Output the [x, y] coordinate of the center of the cell containing the given text.  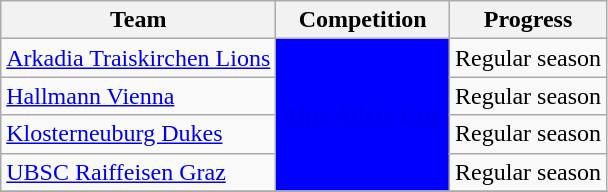
Competition [363, 20]
Alpe Adria Cup [363, 115]
Progress [528, 20]
Klosterneuburg Dukes [138, 134]
Arkadia Traiskirchen Lions [138, 58]
UBSC Raiffeisen Graz [138, 172]
Hallmann Vienna [138, 96]
Team [138, 20]
